Identify which cell holds the provided text, then report its (X, Y) central coordinate. 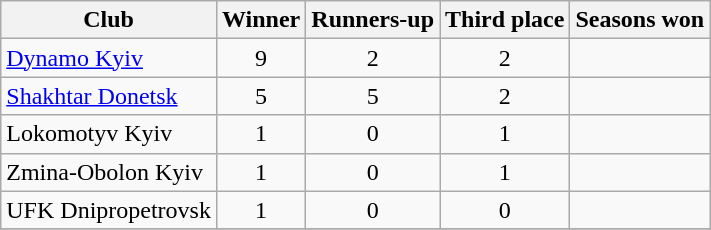
Zmina-Obolon Kyiv (109, 172)
9 (260, 58)
Dynamo Kyiv (109, 58)
Seasons won (640, 20)
UFK Dnipropetrovsk (109, 210)
Third place (505, 20)
Club (109, 20)
Shakhtar Donetsk (109, 96)
Runners-up (373, 20)
Winner (260, 20)
Lokomotyv Kyiv (109, 134)
